For the text-containing cell, return its midpoint in [X, Y] coordinate format. 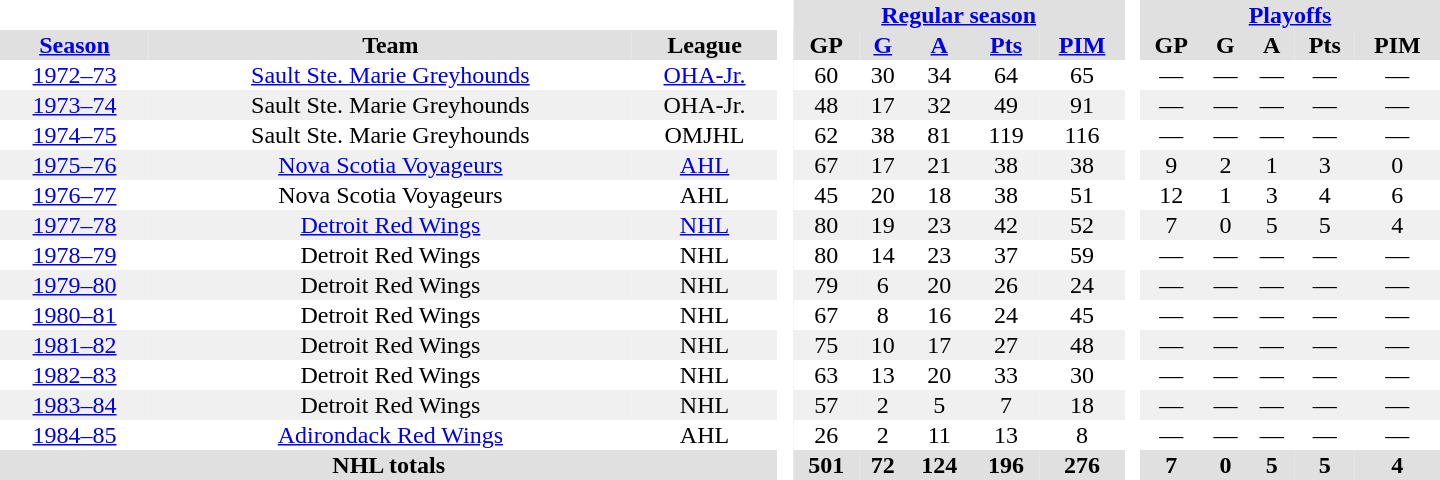
1972–73 [74, 75]
16 [940, 315]
1974–75 [74, 135]
65 [1082, 75]
119 [1006, 135]
14 [883, 255]
OMJHL [705, 135]
63 [826, 375]
91 [1082, 105]
52 [1082, 225]
Season [74, 45]
59 [1082, 255]
75 [826, 345]
42 [1006, 225]
32 [940, 105]
1983–84 [74, 405]
81 [940, 135]
Playoffs [1290, 15]
Regular season [959, 15]
27 [1006, 345]
57 [826, 405]
NHL totals [388, 465]
1976–77 [74, 195]
62 [826, 135]
1981–82 [74, 345]
19 [883, 225]
12 [1171, 195]
64 [1006, 75]
9 [1171, 165]
1984–85 [74, 435]
276 [1082, 465]
79 [826, 285]
501 [826, 465]
League [705, 45]
10 [883, 345]
72 [883, 465]
124 [940, 465]
1973–74 [74, 105]
1977–78 [74, 225]
1980–81 [74, 315]
60 [826, 75]
Team [390, 45]
1975–76 [74, 165]
11 [940, 435]
116 [1082, 135]
51 [1082, 195]
196 [1006, 465]
49 [1006, 105]
34 [940, 75]
21 [940, 165]
1982–83 [74, 375]
1978–79 [74, 255]
1979–80 [74, 285]
Adirondack Red Wings [390, 435]
33 [1006, 375]
37 [1006, 255]
